Identify which cell holds the provided text, then report its (x, y) central coordinate. 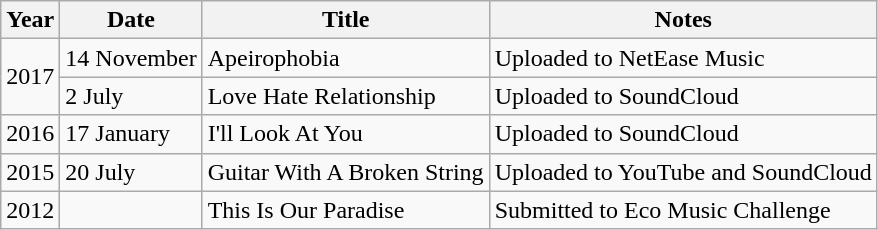
2017 (30, 77)
I'll Look At You (346, 134)
This Is Our Paradise (346, 210)
20 July (131, 172)
17 January (131, 134)
Love Hate Relationship (346, 96)
2015 (30, 172)
Date (131, 20)
Year (30, 20)
2016 (30, 134)
Uploaded to YouTube and SoundCloud (683, 172)
Guitar With A Broken String (346, 172)
Title (346, 20)
Apeirophobia (346, 58)
Submitted to Eco Music Challenge (683, 210)
2 July (131, 96)
14 November (131, 58)
Uploaded to NetEase Music (683, 58)
Notes (683, 20)
2012 (30, 210)
